Scan for the cell matching the given text and deliver its [X, Y] coordinate at center. 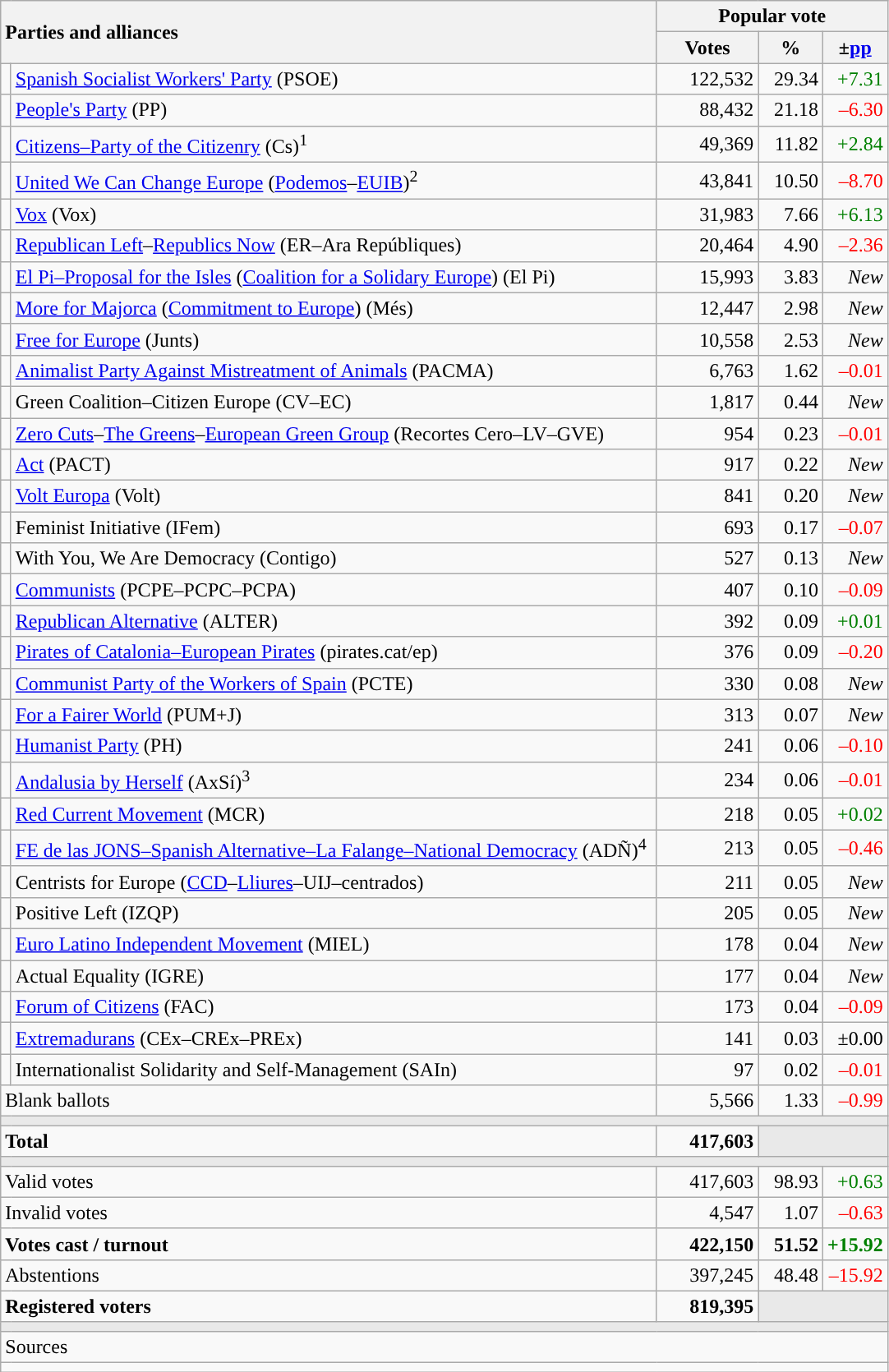
88,432 [707, 110]
122,532 [707, 79]
1,817 [707, 402]
FE de las JONS–Spanish Alternative–La Falange–National Democracy (ADÑ)4 [334, 848]
97 [707, 1070]
Red Current Movement (MCR) [334, 814]
People's Party (PP) [334, 110]
More for Majorca (Commitment to Europe) (Més) [334, 308]
Act (PACT) [334, 465]
48.48 [790, 1275]
0.17 [790, 527]
Republican Left–Republics Now (ER–Ara Repúbliques) [334, 246]
Animalist Party Against Mistreatment of Animals (PACMA) [334, 371]
+0.01 [854, 621]
0.03 [790, 1038]
% [790, 48]
10.50 [790, 181]
Valid votes [329, 1181]
Euro Latino Independent Movement (MIEL) [334, 945]
Communists (PCPE–PCPC–PCPA) [334, 590]
Votes cast / turnout [329, 1244]
98.93 [790, 1181]
693 [707, 527]
–0.20 [854, 652]
–8.70 [854, 181]
15,993 [707, 277]
Green Coalition–Citizen Europe (CV–EC) [334, 402]
0.23 [790, 434]
0.02 [790, 1070]
Free for Europe (Junts) [334, 339]
+15.92 [854, 1244]
4.90 [790, 246]
0.08 [790, 684]
El Pi–Proposal for the Isles (Coalition for a Solidary Europe) (El Pi) [334, 277]
Centrists for Europe (CCD–Lliures–UIJ–centrados) [334, 882]
Forum of Citizens (FAC) [334, 1007]
–2.36 [854, 246]
Humanist Party (PH) [334, 746]
–0.99 [854, 1101]
Total [329, 1141]
6,763 [707, 371]
Votes [707, 48]
Sources [444, 1347]
11.82 [790, 145]
1.07 [790, 1213]
For a Fairer World (PUM+J) [334, 715]
Vox (Vox) [334, 214]
31,983 [707, 214]
376 [707, 652]
Internationalist Solidarity and Self-Management (SAIn) [334, 1070]
Parties and alliances [329, 32]
Actual Equality (IGRE) [334, 976]
0.22 [790, 465]
241 [707, 746]
–0.10 [854, 746]
313 [707, 715]
Feminist Initiative (IFem) [334, 527]
21.18 [790, 110]
–0.07 [854, 527]
2.98 [790, 308]
20,464 [707, 246]
819,395 [707, 1306]
527 [707, 559]
–0.63 [854, 1213]
0.44 [790, 402]
211 [707, 882]
330 [707, 684]
177 [707, 976]
–15.92 [854, 1275]
0.10 [790, 590]
4,547 [707, 1213]
12,447 [707, 308]
10,558 [707, 339]
+6.13 [854, 214]
213 [707, 848]
1.33 [790, 1101]
3.83 [790, 277]
1.62 [790, 371]
917 [707, 465]
Invalid votes [329, 1213]
0.20 [790, 496]
Citizens–Party of the Citizenry (Cs)1 [334, 145]
0.13 [790, 559]
Spanish Socialist Workers' Party (PSOE) [334, 79]
51.52 [790, 1244]
Andalusia by Herself (AxSí)3 [334, 780]
±0.00 [854, 1038]
205 [707, 913]
United We Can Change Europe (Podemos–EUIB)2 [334, 181]
397,245 [707, 1275]
Registered voters [329, 1306]
392 [707, 621]
2.53 [790, 339]
Positive Left (IZQP) [334, 913]
Extremadurans (CEx–CREx–PREx) [334, 1038]
49,369 [707, 145]
5,566 [707, 1101]
422,150 [707, 1244]
+2.84 [854, 145]
178 [707, 945]
Blank ballots [329, 1101]
With You, We Are Democracy (Contigo) [334, 559]
218 [707, 814]
+0.02 [854, 814]
7.66 [790, 214]
Pirates of Catalonia–European Pirates (pirates.cat/ep) [334, 652]
Communist Party of the Workers of Spain (PCTE) [334, 684]
Popular vote [772, 16]
954 [707, 434]
–0.46 [854, 848]
234 [707, 780]
–6.30 [854, 110]
+7.31 [854, 79]
Republican Alternative (ALTER) [334, 621]
Abstentions [329, 1275]
+0.63 [854, 1181]
173 [707, 1007]
407 [707, 590]
141 [707, 1038]
43,841 [707, 181]
Zero Cuts–The Greens–European Green Group (Recortes Cero–LV–GVE) [334, 434]
Volt Europa (Volt) [334, 496]
±pp [854, 48]
29.34 [790, 79]
841 [707, 496]
0.07 [790, 715]
